Search for the cell housing the specified text and yield its (X, Y) center coordinate. 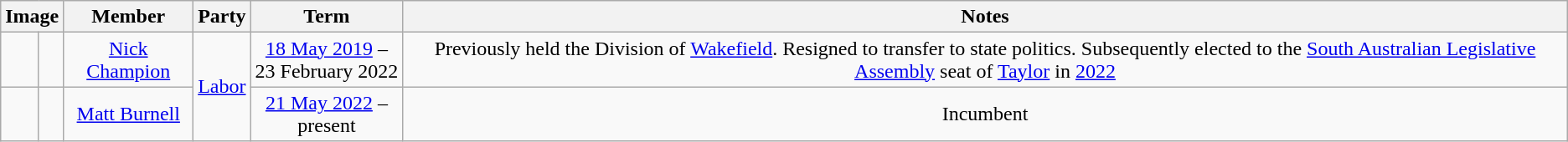
Party (222, 17)
Notes (985, 17)
Term (327, 17)
Nick Champion (129, 60)
Labor (222, 87)
Image (32, 17)
21 May 2022 –present (327, 114)
Member (129, 17)
18 May 2019 –23 February 2022 (327, 60)
Incumbent (985, 114)
Matt Burnell (129, 114)
